Capture the cell that displays the provided text and extract its (x, y) central coordinate. 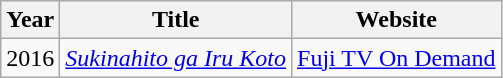
Sukinahito ga Iru Koto (176, 58)
Title (176, 20)
Year (30, 20)
Fuji TV On Demand (397, 58)
Website (397, 20)
2016 (30, 58)
